For the text-containing cell, return its midpoint in [x, y] coordinate format. 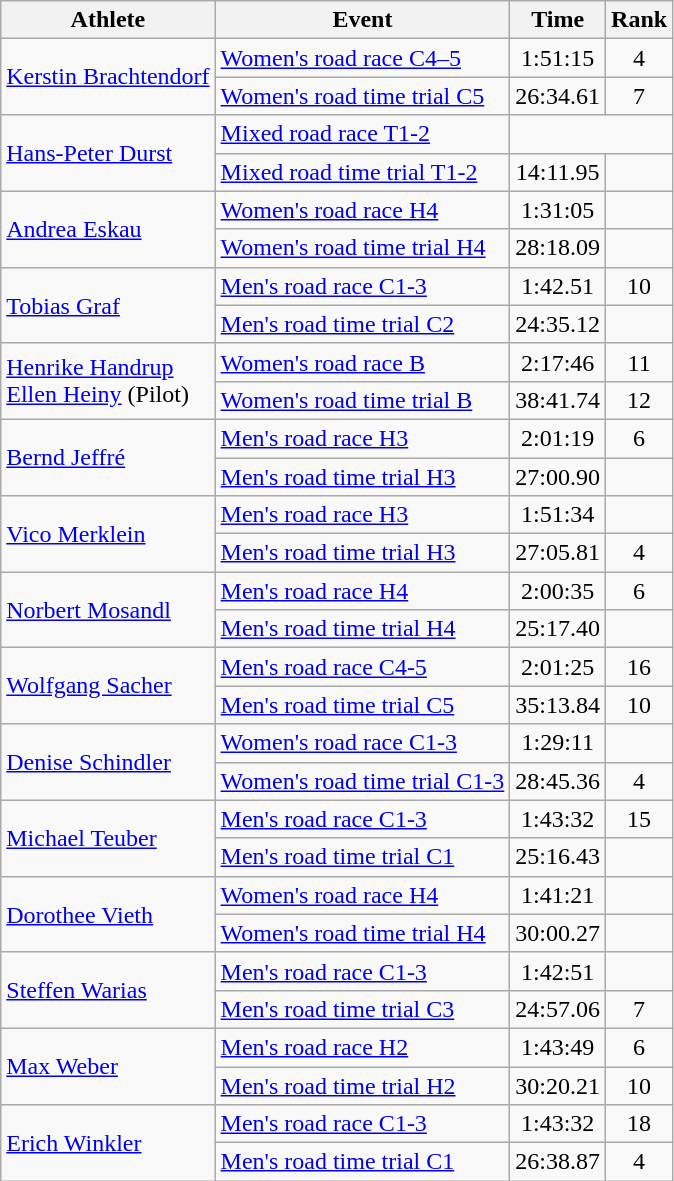
27:05.81 [558, 553]
30:00.27 [558, 933]
28:18.09 [558, 248]
Mixed road time trial T1-2 [362, 172]
Michael Teuber [108, 838]
Men's road race C4-5 [362, 667]
18 [640, 1124]
1:42.51 [558, 286]
Women's road time trial C1-3 [362, 781]
28:45.36 [558, 781]
1:51:34 [558, 515]
Women's road race B [362, 362]
Dorothee Vieth [108, 914]
1:41:21 [558, 895]
Athlete [108, 20]
Kerstin Brachtendorf [108, 77]
26:38.87 [558, 1162]
Henrike HandrupEllen Heiny (Pilot) [108, 381]
11 [640, 362]
Men's road time trial C3 [362, 1009]
2:00:35 [558, 591]
Wolfgang Sacher [108, 686]
14:11.95 [558, 172]
30:20.21 [558, 1085]
26:34.61 [558, 96]
Men's road time trial H4 [362, 629]
27:00.90 [558, 477]
Tobias Graf [108, 305]
Women's road time trial C5 [362, 96]
Time [558, 20]
1:29:11 [558, 743]
12 [640, 400]
2:01:25 [558, 667]
Max Weber [108, 1066]
Women's road race C4–5 [362, 58]
35:13.84 [558, 705]
24:35.12 [558, 324]
1:31:05 [558, 210]
Men's road race H4 [362, 591]
25:16.43 [558, 857]
2:01:19 [558, 438]
Erich Winkler [108, 1143]
Denise Schindler [108, 762]
Rank [640, 20]
1:43:49 [558, 1047]
Mixed road race T1-2 [362, 134]
38:41.74 [558, 400]
Vico Merklein [108, 534]
Women's road race C1-3 [362, 743]
Men's road race H2 [362, 1047]
Men's road time trial C2 [362, 324]
16 [640, 667]
Andrea Eskau [108, 229]
Men's road time trial H2 [362, 1085]
Hans-Peter Durst [108, 153]
15 [640, 819]
Women's road time trial B [362, 400]
Men's road time trial C5 [362, 705]
1:51:15 [558, 58]
1:42:51 [558, 971]
25:17.40 [558, 629]
24:57.06 [558, 1009]
Norbert Mosandl [108, 610]
Event [362, 20]
2:17:46 [558, 362]
Steffen Warias [108, 990]
Bernd Jeffré [108, 457]
